Find where the given text appears and provide that cell's center as (X, Y) coordinate. 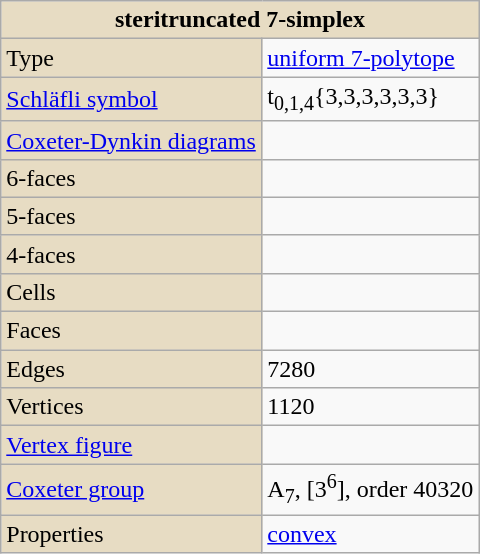
Faces (132, 331)
5-faces (132, 216)
7280 (370, 369)
Vertex figure (132, 445)
t0,1,4{3,3,3,3,3,3} (370, 99)
Coxeter group (132, 490)
A7, [36], order 40320 (370, 490)
1120 (370, 407)
uniform 7-polytope (370, 58)
6-faces (132, 178)
4-faces (132, 254)
Edges (132, 369)
Schläfli symbol (132, 99)
steritruncated 7-simplex (240, 20)
convex (370, 534)
Vertices (132, 407)
Type (132, 58)
Cells (132, 292)
Properties (132, 534)
Coxeter-Dynkin diagrams (132, 140)
